Return (x, y) of the center of cell containing provided text 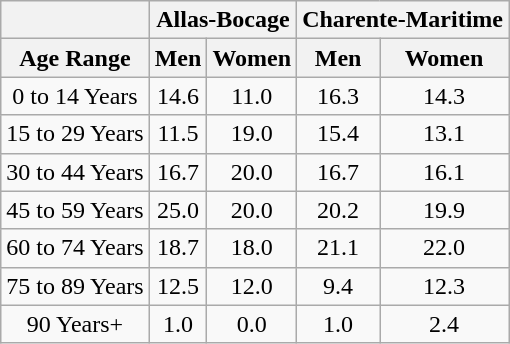
15.4 (338, 134)
60 to 74 Years (75, 248)
12.5 (178, 286)
14.3 (444, 96)
90 Years+ (75, 324)
30 to 44 Years (75, 172)
20.2 (338, 210)
19.9 (444, 210)
12.0 (252, 286)
25.0 (178, 210)
Age Range (75, 58)
19.0 (252, 134)
2.4 (444, 324)
22.0 (444, 248)
Allas-Bocage (222, 20)
12.3 (444, 286)
75 to 89 Years (75, 286)
9.4 (338, 286)
16.1 (444, 172)
15 to 29 Years (75, 134)
18.7 (178, 248)
45 to 59 Years (75, 210)
21.1 (338, 248)
11.0 (252, 96)
16.3 (338, 96)
14.6 (178, 96)
0.0 (252, 324)
0 to 14 Years (75, 96)
13.1 (444, 134)
11.5 (178, 134)
Charente-Maritime (403, 20)
18.0 (252, 248)
